Determine the [X, Y] coordinate at the center of the cell enclosing the given text.  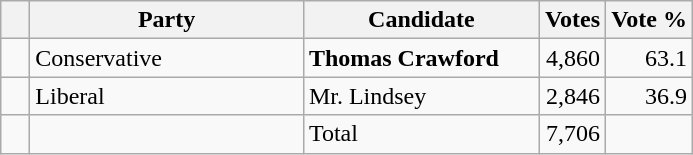
2,846 [572, 96]
Mr. Lindsey [421, 96]
Votes [572, 20]
Conservative [167, 58]
7,706 [572, 134]
Candidate [421, 20]
Liberal [167, 96]
63.1 [650, 58]
36.9 [650, 96]
Party [167, 20]
Vote % [650, 20]
Thomas Crawford [421, 58]
Total [421, 134]
4,860 [572, 58]
